Extract the [x, y] coordinate from the center of the cell holding the provided text.  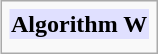
Algorithm W [80, 24]
